Extract the [x, y] coordinate from the center of the cell holding the provided text.  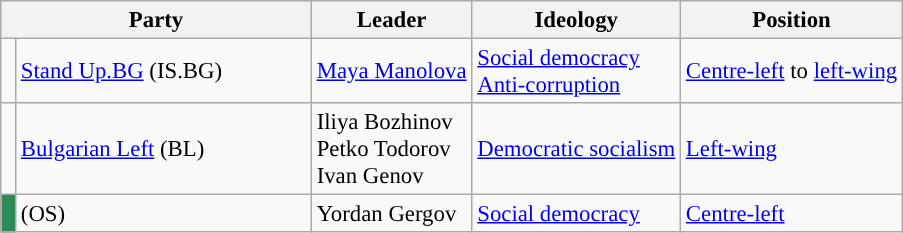
(OS) [164, 214]
Leader [392, 20]
Yordan Gergov [392, 214]
Bulgarian Left (BL) [164, 149]
Party [156, 20]
Position [792, 20]
Maya Manolova [392, 72]
Democratic socialism [576, 149]
Social democracyAnti-corruption [576, 72]
Left-wing [792, 149]
Centre-left [792, 214]
Social democracy [576, 214]
Centre-left to left-wing [792, 72]
Ideology [576, 20]
Stand Up.BG (IS.BG) [164, 72]
Iliya BozhinovPetko TodorovIvan Genov [392, 149]
